Detect which cell encompasses the target text, then output its [x, y] center coordinate. 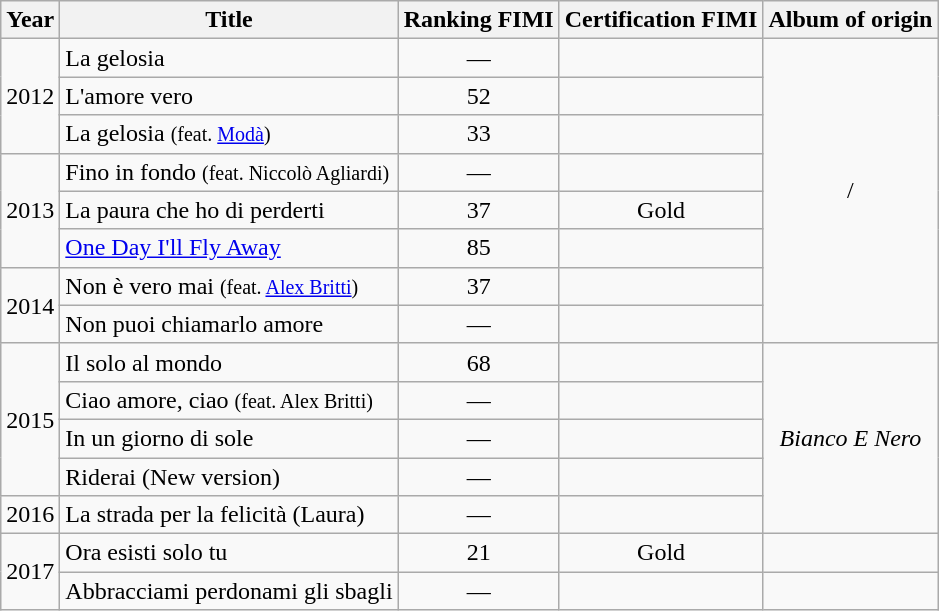
Ciao amore, ciao (feat. Alex Britti) [229, 400]
2013 [30, 210]
L'amore vero [229, 96]
Title [229, 20]
68 [478, 362]
52 [478, 96]
In un giorno di sole [229, 438]
2015 [30, 419]
21 [478, 553]
/ [850, 191]
Ranking FIMI [478, 20]
Il solo al mondo [229, 362]
Album of origin [850, 20]
2012 [30, 96]
Non è vero mai (feat. Alex Britti) [229, 286]
La paura che ho di perderti [229, 210]
Certification FIMI [661, 20]
33 [478, 134]
85 [478, 248]
2017 [30, 572]
La gelosia [229, 58]
La gelosia (feat. Modà) [229, 134]
Fino in fondo (feat. Niccolò Agliardi) [229, 172]
Abbracciami perdonami gli sbagli [229, 591]
2014 [30, 305]
One Day I'll Fly Away [229, 248]
Non puoi chiamarlo amore [229, 324]
La strada per la felicità (Laura) [229, 515]
Year [30, 20]
2016 [30, 515]
Ora esisti solo tu [229, 553]
Bianco E Nero [850, 438]
Riderai (New version) [229, 477]
